Find where the given text appears and provide that cell's center as [X, Y] coordinate. 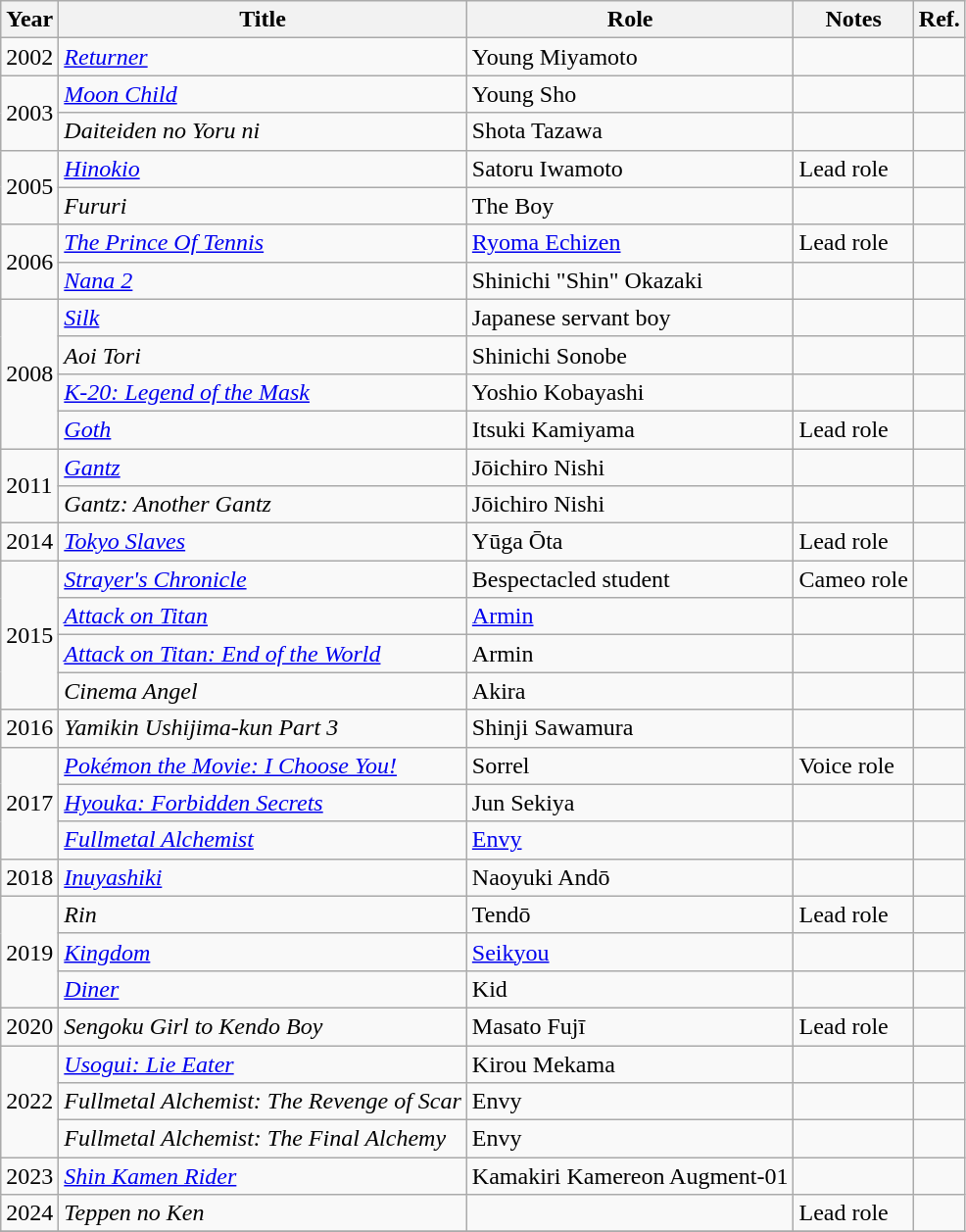
Seikyou [630, 952]
2006 [29, 262]
2002 [29, 57]
Teppen no Ken [263, 1213]
Japanese servant boy [630, 318]
Shinichi "Shin" Okazaki [630, 280]
Returner [263, 57]
Shin Kamen Rider [263, 1176]
Kid [630, 989]
Sorrel [630, 765]
Akira [630, 691]
Bespectacled student [630, 579]
Fullmetal Alchemist [263, 840]
The Boy [630, 206]
Daiteiden no Yoru ni [263, 131]
Kirou Mekama [630, 1063]
2024 [29, 1213]
Ref. [939, 20]
Kamakiri Kamereon Augment-01 [630, 1176]
Naoyuki Andō [630, 877]
2016 [29, 728]
Satoru Iwamoto [630, 169]
Voice role [853, 765]
Attack on Titan: End of the World [263, 654]
The Prince Of Tennis [263, 243]
2015 [29, 635]
Young Miyamoto [630, 57]
Usogui: Lie Eater [263, 1063]
Yoshio Kobayashi [630, 392]
Diner [263, 989]
2014 [29, 542]
2018 [29, 877]
Silk [263, 318]
Young Sho [630, 94]
Strayer's Chronicle [263, 579]
Shinichi Sonobe [630, 355]
Tendō [630, 914]
2022 [29, 1101]
Jun Sekiya [630, 803]
2023 [29, 1176]
2003 [29, 113]
Kingdom [263, 952]
Fullmetal Alchemist: The Final Alchemy [263, 1139]
Moon Child [263, 94]
Ryoma Echizen [630, 243]
Hinokio [263, 169]
Inuyashiki [263, 877]
Title [263, 20]
2020 [29, 1026]
2019 [29, 952]
Yūga Ōta [630, 542]
Notes [853, 20]
2008 [29, 373]
2017 [29, 803]
Gantz [263, 468]
Pokémon the Movie: I Choose You! [263, 765]
K-20: Legend of the Mask [263, 392]
Hyouka: Forbidden Secrets [263, 803]
Yamikin Ushijima-kun Part 3 [263, 728]
Rin [263, 914]
Fururi [263, 206]
2005 [29, 187]
2011 [29, 486]
Itsuki Kamiyama [630, 429]
Year [29, 20]
Masato Fujī [630, 1026]
Shota Tazawa [630, 131]
Cinema Angel [263, 691]
Aoi Tori [263, 355]
Goth [263, 429]
Nana 2 [263, 280]
Gantz: Another Gantz [263, 505]
Fullmetal Alchemist: The Revenge of Scar [263, 1102]
Attack on Titan [263, 616]
Shinji Sawamura [630, 728]
Cameo role [853, 579]
Sengoku Girl to Kendo Boy [263, 1026]
Role [630, 20]
Tokyo Slaves [263, 542]
